Determine the (X, Y) coordinate at the center of the cell enclosing the given text.  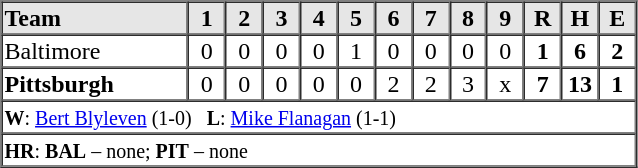
W: Bert Blyleven (1-0) L: Mike Flanagan (1-1) (319, 116)
8 (468, 18)
Pittsburgh (96, 84)
5 (356, 18)
E (618, 18)
9 (506, 18)
R (542, 18)
4 (318, 18)
x (506, 84)
HR: BAL – none; PIT – none (319, 150)
Baltimore (96, 50)
H (580, 18)
13 (580, 84)
Team (96, 18)
